Return [x, y] of the center of cell containing provided text 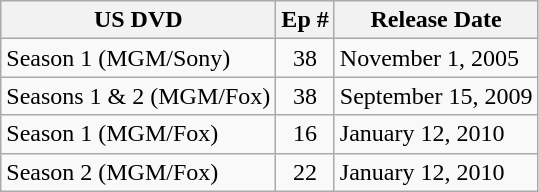
Ep # [305, 20]
16 [305, 134]
September 15, 2009 [436, 96]
Season 2 (MGM/Fox) [138, 172]
US DVD [138, 20]
Season 1 (MGM/Fox) [138, 134]
Release Date [436, 20]
Seasons 1 & 2 (MGM/Fox) [138, 96]
November 1, 2005 [436, 58]
22 [305, 172]
Season 1 (MGM/Sony) [138, 58]
